Identify which cell holds the provided text, then report its [x, y] central coordinate. 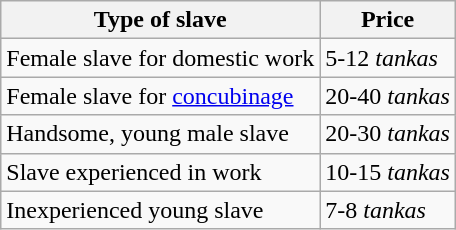
5-12 tankas [388, 58]
Slave experienced in work [160, 172]
10-15 tankas [388, 172]
20-30 tankas [388, 134]
Price [388, 20]
7-8 tankas [388, 210]
Female slave for domestic work [160, 58]
Handsome, young male slave [160, 134]
Inexperienced young slave [160, 210]
20-40 tankas [388, 96]
Type of slave [160, 20]
Female slave for concubinage [160, 96]
